Pinpoint the cell where the given text exists, returning its [X, Y] midpoint coordinate. 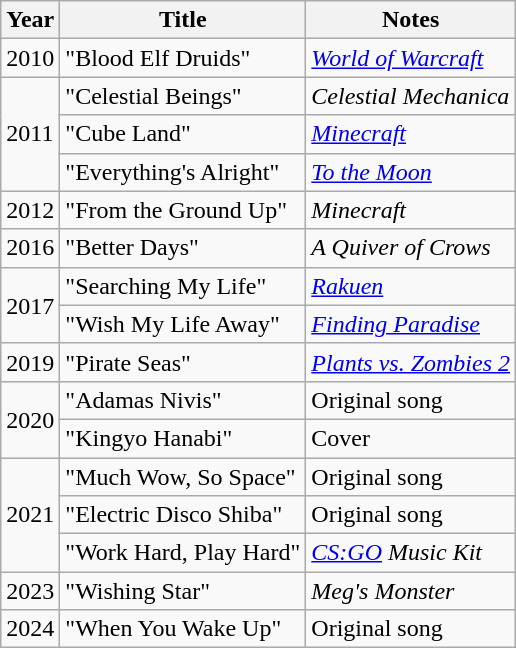
2016 [30, 248]
"Adamas Nivis" [183, 400]
2020 [30, 419]
Notes [411, 20]
Finding Paradise [411, 324]
"Kingyo Hanabi" [183, 438]
2011 [30, 134]
Celestial Mechanica [411, 96]
A Quiver of Crows [411, 248]
"Wishing Star" [183, 591]
Year [30, 20]
2012 [30, 210]
To the Moon [411, 172]
"Pirate Seas" [183, 362]
"Better Days" [183, 248]
2023 [30, 591]
"Celestial Beings" [183, 96]
CS:GO Music Kit [411, 553]
World of Warcraft [411, 58]
2010 [30, 58]
2017 [30, 305]
Plants vs. Zombies 2 [411, 362]
Rakuen [411, 286]
"Cube Land" [183, 134]
Meg's Monster [411, 591]
2021 [30, 515]
"Work Hard, Play Hard" [183, 553]
"Blood Elf Druids" [183, 58]
"From the Ground Up" [183, 210]
2019 [30, 362]
"Everything's Alright" [183, 172]
2024 [30, 629]
"When You Wake Up" [183, 629]
"Electric Disco Shiba" [183, 515]
"Searching My Life" [183, 286]
"Wish My Life Away" [183, 324]
Cover [411, 438]
Title [183, 20]
"Much Wow, So Space" [183, 477]
